Determine the [x, y] coordinate at the center of the cell enclosing the given text.  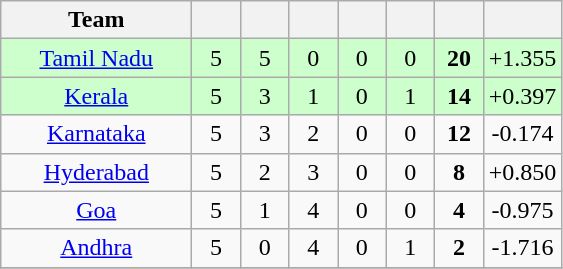
8 [460, 172]
12 [460, 134]
Kerala [96, 96]
Team [96, 20]
14 [460, 96]
Andhra [96, 248]
+0.397 [522, 96]
20 [460, 58]
Goa [96, 210]
Karnataka [96, 134]
Hyderabad [96, 172]
+1.355 [522, 58]
-0.174 [522, 134]
Tamil Nadu [96, 58]
+0.850 [522, 172]
-1.716 [522, 248]
-0.975 [522, 210]
